Return the [X, Y] coordinate for the center point of the cell that contains the specified text.  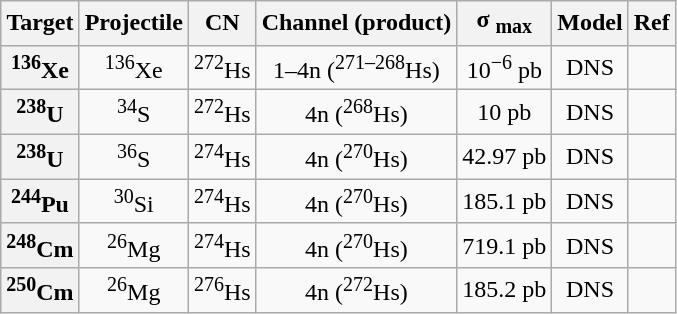
CN [222, 23]
185.1 pb [504, 202]
Ref [652, 23]
34S [134, 112]
Target [40, 23]
4n (272Hs) [356, 290]
Projectile [134, 23]
1–4n (271–268Hs) [356, 68]
30Si [134, 202]
10 pb [504, 112]
250Cm [40, 290]
36S [134, 156]
185.2 pb [504, 290]
42.97 pb [504, 156]
276Hs [222, 290]
719.1 pb [504, 246]
248Cm [40, 246]
σ max [504, 23]
Model [590, 23]
10−6 pb [504, 68]
4n (268Hs) [356, 112]
244Pu [40, 202]
Channel (product) [356, 23]
